Scan for the cell matching the given text and deliver its (x, y) coordinate at center. 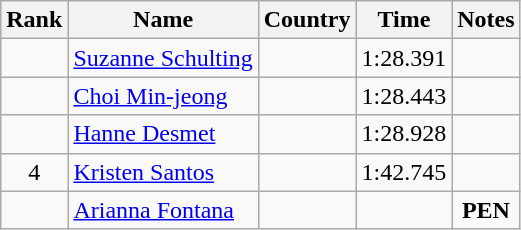
1:28.443 (404, 96)
1:28.928 (404, 134)
Country (307, 20)
Kristen Santos (163, 172)
4 (34, 172)
Notes (486, 20)
Arianna Fontana (163, 210)
Hanne Desmet (163, 134)
Suzanne Schulting (163, 58)
Time (404, 20)
PEN (486, 210)
Name (163, 20)
Rank (34, 20)
1:28.391 (404, 58)
Choi Min-jeong (163, 96)
1:42.745 (404, 172)
